Provide the [X, Y] coordinate of the cell's center where the given text is located.  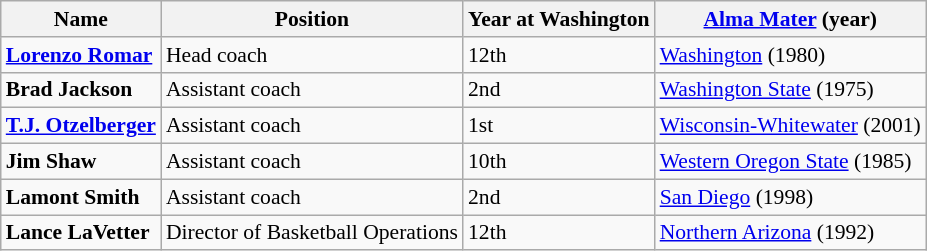
Jim Shaw [81, 162]
Washington State (1975) [790, 90]
Lance LaVetter [81, 233]
San Diego (1998) [790, 197]
10th [559, 162]
Northern Arizona (1992) [790, 233]
Year at Washington [559, 19]
Head coach [312, 55]
Alma Mater (year) [790, 19]
Name [81, 19]
Position [312, 19]
T.J. Otzelberger [81, 126]
Washington (1980) [790, 55]
Director of Basketball Operations [312, 233]
Brad Jackson [81, 90]
Lamont Smith [81, 197]
Wisconsin-Whitewater (2001) [790, 126]
1st [559, 126]
Western Oregon State (1985) [790, 162]
Lorenzo Romar [81, 55]
